Capture the cell that displays the provided text and extract its (x, y) central coordinate. 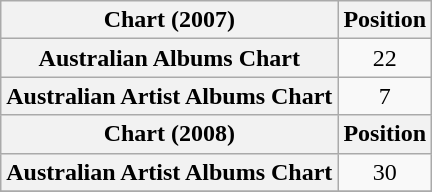
22 (385, 58)
7 (385, 96)
Chart (2007) (170, 20)
Australian Albums Chart (170, 58)
30 (385, 172)
Chart (2008) (170, 134)
